Identify which cell holds the provided text, then report its [x, y] central coordinate. 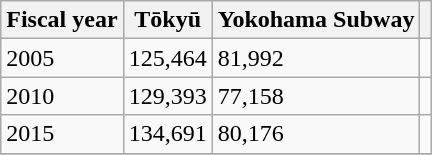
81,992 [316, 58]
129,393 [168, 96]
125,464 [168, 58]
2005 [62, 58]
Fiscal year [62, 20]
134,691 [168, 134]
Tōkyū [168, 20]
2015 [62, 134]
80,176 [316, 134]
Yokohama Subway [316, 20]
2010 [62, 96]
77,158 [316, 96]
